Return the (X, Y) coordinate for the center point of the cell that contains the specified text.  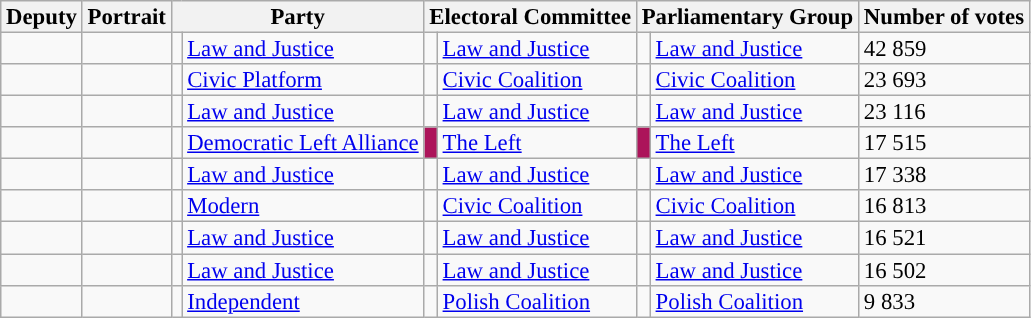
Civic Platform (303, 80)
Party (298, 17)
42 859 (944, 49)
16 813 (944, 206)
16 502 (944, 270)
Deputy (42, 17)
17 515 (944, 143)
23 116 (944, 112)
Modern (303, 206)
23 693 (944, 80)
17 338 (944, 175)
Portrait (126, 17)
Parliamentary Group (747, 17)
Number of votes (944, 17)
9 833 (944, 301)
Electoral Committee (530, 17)
Independent (303, 301)
Democratic Left Alliance (303, 143)
16 521 (944, 238)
